Extract the (x, y) coordinate from the center of the cell holding the provided text.  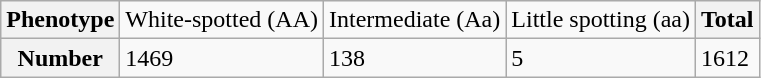
138 (414, 58)
Total (727, 20)
1612 (727, 58)
Intermediate (Aa) (414, 20)
Number (60, 58)
White-spotted (AA) (222, 20)
1469 (222, 58)
5 (601, 58)
Phenotype (60, 20)
Little spotting (aa) (601, 20)
